Provide the [x, y] coordinate of the cell's center where the given text is located.  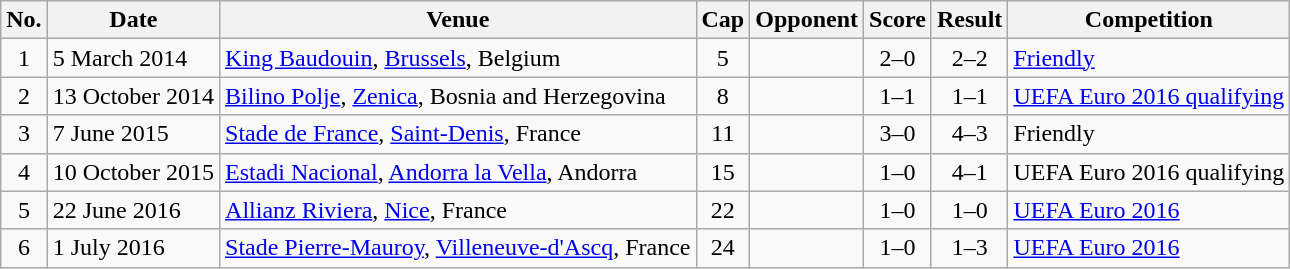
3–0 [898, 134]
Result [969, 20]
Score [898, 20]
King Baudouin, Brussels, Belgium [458, 58]
10 October 2015 [133, 172]
4–1 [969, 172]
Competition [1149, 20]
Bilino Polje, Zenica, Bosnia and Herzegovina [458, 96]
2 [24, 96]
1–3 [969, 248]
15 [723, 172]
4–3 [969, 134]
4 [24, 172]
11 [723, 134]
Opponent [807, 20]
7 June 2015 [133, 134]
Date [133, 20]
22 June 2016 [133, 210]
8 [723, 96]
Venue [458, 20]
Stade de France, Saint-Denis, France [458, 134]
Allianz Riviera, Nice, France [458, 210]
22 [723, 210]
5 March 2014 [133, 58]
Cap [723, 20]
6 [24, 248]
Stade Pierre-Mauroy, Villeneuve-d'Ascq, France [458, 248]
13 October 2014 [133, 96]
1 July 2016 [133, 248]
24 [723, 248]
2–2 [969, 58]
1 [24, 58]
No. [24, 20]
2–0 [898, 58]
Estadi Nacional, Andorra la Vella, Andorra [458, 172]
3 [24, 134]
